Scan for the cell matching the given text and deliver its [X, Y] coordinate at center. 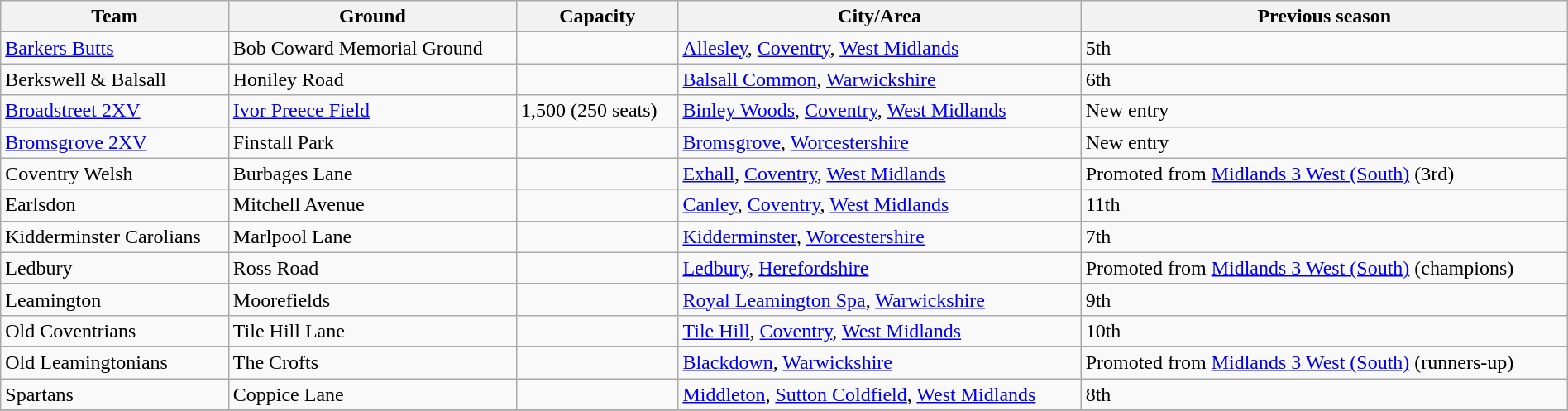
Finstall Park [372, 142]
Previous season [1324, 17]
6th [1324, 79]
Barkers Butts [115, 48]
Burbages Lane [372, 174]
Spartans [115, 394]
8th [1324, 394]
10th [1324, 331]
Allesley, Coventry, West Midlands [880, 48]
Coppice Lane [372, 394]
Promoted from Midlands 3 West (South) (runners-up) [1324, 362]
Kidderminster Carolians [115, 237]
Ivor Preece Field [372, 111]
Tile Hill, Coventry, West Midlands [880, 331]
Broadstreet 2XV [115, 111]
Moorefields [372, 299]
Promoted from Midlands 3 West (South) (3rd) [1324, 174]
1,500 (250 seats) [597, 111]
9th [1324, 299]
5th [1324, 48]
Blackdown, Warwickshire [880, 362]
Ledbury [115, 268]
Ground [372, 17]
Binley Woods, Coventry, West Midlands [880, 111]
Promoted from Midlands 3 West (South) (champions) [1324, 268]
Ledbury, Herefordshire [880, 268]
Team [115, 17]
Marlpool Lane [372, 237]
Bromsgrove 2XV [115, 142]
Kidderminster, Worcestershire [880, 237]
Bromsgrove, Worcestershire [880, 142]
Exhall, Coventry, West Midlands [880, 174]
Berkswell & Balsall [115, 79]
Bob Coward Memorial Ground [372, 48]
Canley, Coventry, West Midlands [880, 205]
City/Area [880, 17]
Mitchell Avenue [372, 205]
Old Coventrians [115, 331]
Earlsdon [115, 205]
Middleton, Sutton Coldfield, West Midlands [880, 394]
11th [1324, 205]
7th [1324, 237]
The Crofts [372, 362]
Leamington [115, 299]
Ross Road [372, 268]
Balsall Common, Warwickshire [880, 79]
Capacity [597, 17]
Honiley Road [372, 79]
Old Leamingtonians [115, 362]
Tile Hill Lane [372, 331]
Royal Leamington Spa, Warwickshire [880, 299]
Coventry Welsh [115, 174]
